Scan for the cell matching the given text and deliver its [X, Y] coordinate at center. 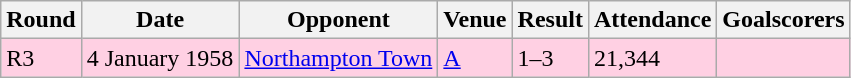
1–3 [550, 58]
Attendance [652, 20]
4 January 1958 [160, 58]
Venue [475, 20]
Opponent [338, 20]
Goalscorers [784, 20]
21,344 [652, 58]
Result [550, 20]
Date [160, 20]
A [475, 58]
R3 [41, 58]
Northampton Town [338, 58]
Round [41, 20]
